Extract the [X, Y] coordinate from the center of the cell holding the provided text.  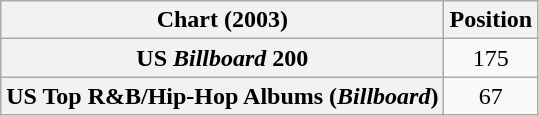
Chart (2003) [222, 20]
US Billboard 200 [222, 58]
67 [491, 96]
Position [491, 20]
US Top R&B/Hip-Hop Albums (Billboard) [222, 96]
175 [491, 58]
